Output the (X, Y) coordinate of the center of the cell containing the given text.  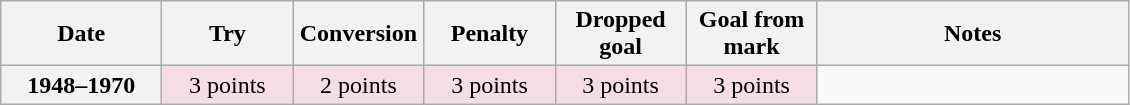
Penalty (490, 34)
Goal from mark (752, 34)
Conversion (358, 34)
Dropped goal (620, 34)
Date (82, 34)
Try (228, 34)
1948–1970 (82, 85)
Notes (972, 34)
2 points (358, 85)
